Locate the cell with the specified text and output its [x, y] center coordinate. 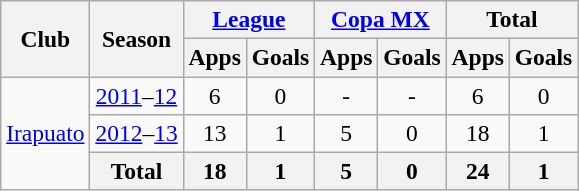
2011–12 [136, 95]
Irapuato [46, 133]
League [249, 19]
Club [46, 38]
Copa MX [381, 19]
Season [136, 38]
13 [214, 133]
2012–13 [136, 133]
24 [478, 171]
